Pinpoint the cell where the given text exists, returning its [x, y] midpoint coordinate. 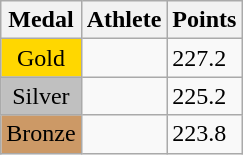
Gold [41, 58]
225.2 [204, 96]
Bronze [41, 134]
223.8 [204, 134]
Points [204, 20]
Athlete [124, 20]
Silver [41, 96]
227.2 [204, 58]
Medal [41, 20]
